Provide the (X, Y) coordinate of the cell's center where the given text is located.  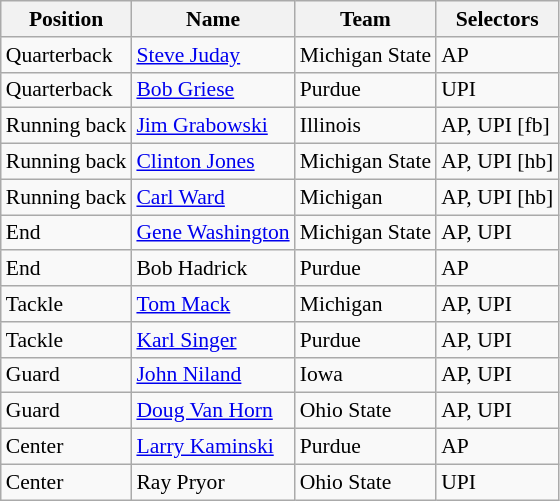
Name (212, 19)
Steve Juday (212, 55)
Iowa (366, 375)
Clinton Jones (212, 162)
Gene Washington (212, 233)
Bob Griese (212, 90)
Illinois (366, 126)
Team (366, 19)
Karl Singer (212, 340)
Bob Hadrick (212, 269)
Larry Kaminski (212, 447)
Carl Ward (212, 197)
Ray Pryor (212, 482)
Doug Van Horn (212, 411)
Tom Mack (212, 304)
Selectors (497, 19)
Position (66, 19)
AP, UPI [fb] (497, 126)
Jim Grabowski (212, 126)
John Niland (212, 375)
